Provide the [X, Y] coordinate of the cell's center where the given text is located.  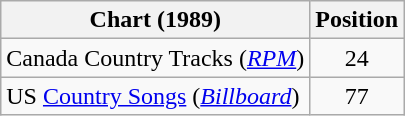
77 [357, 96]
Position [357, 20]
24 [357, 58]
Canada Country Tracks (RPM) [156, 58]
US Country Songs (Billboard) [156, 96]
Chart (1989) [156, 20]
